Find where the given text appears and provide that cell's center as [X, Y] coordinate. 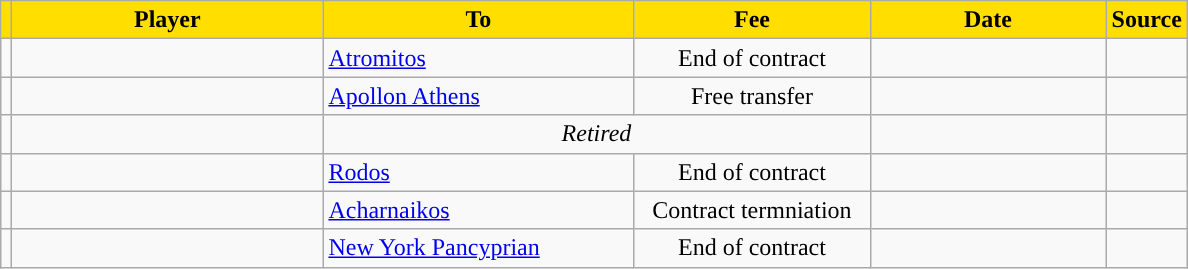
New York Pancyprian [478, 248]
To [478, 20]
Source [1146, 20]
Retired [596, 134]
Apollon Athens [478, 96]
Contract termniation [752, 210]
Player [168, 20]
Atromitos [478, 58]
Free transfer [752, 96]
Acharnaikos [478, 210]
Date [988, 20]
Fee [752, 20]
Rodos [478, 172]
